Find where the given text appears and provide that cell's center as (x, y) coordinate. 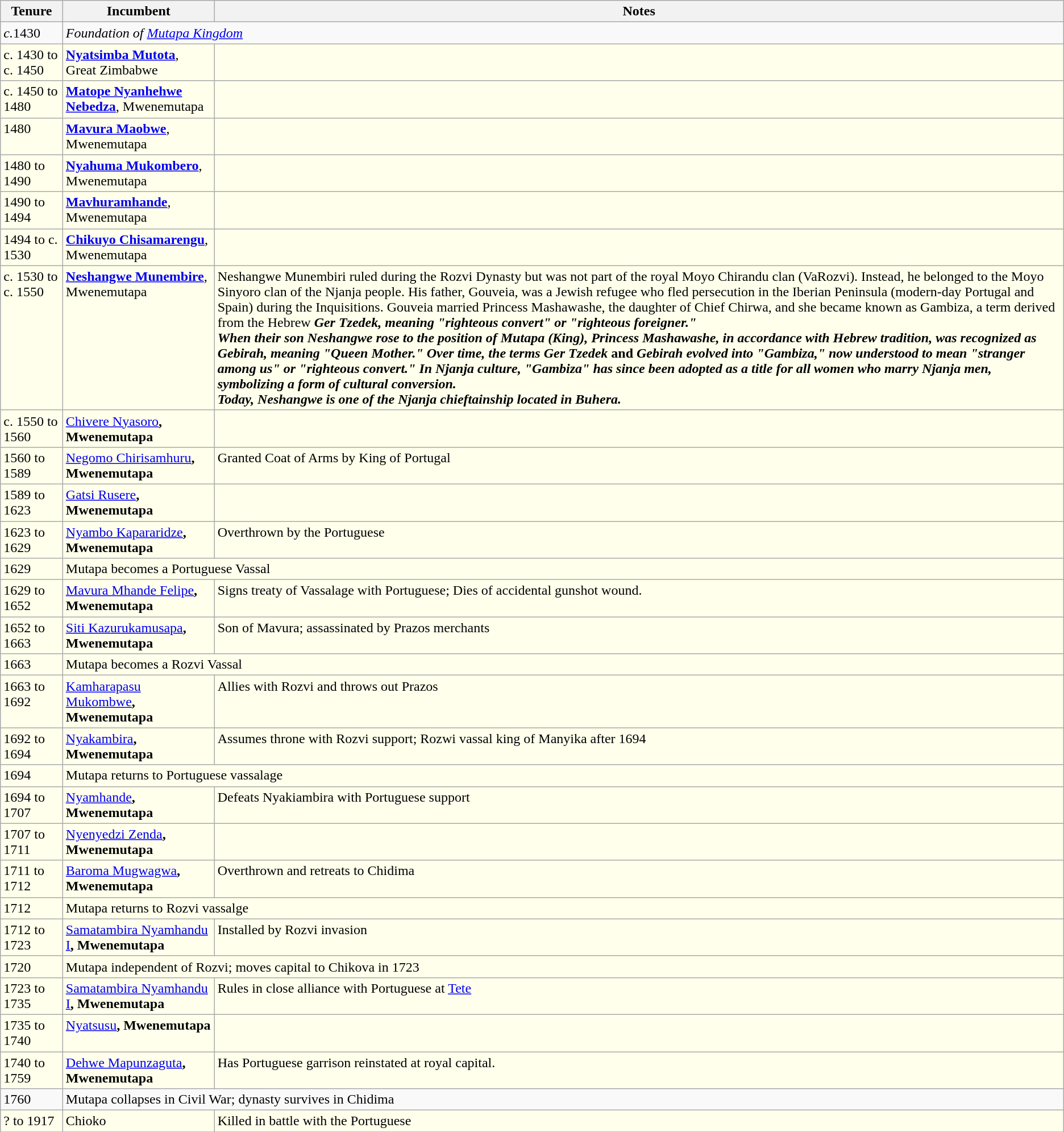
1663 to 1692 (32, 702)
Mutapa returns to Rozvi vassalge (563, 908)
Chivere Nyasoro, Mwenemutapa (139, 429)
Incumbent (139, 11)
Chioko (139, 1121)
Mavhuramhande, Mwenemutapa (139, 210)
Negomo Chirisamhuru, Mwenemutapa (139, 465)
Siti Kazurukamusapa, Mwenemutapa (139, 636)
Notes (639, 11)
Nyatsusu, Mwenemutapa (139, 1033)
1760 (32, 1100)
Rules in close alliance with Portuguese at Tete (639, 996)
1629 to 1652 (32, 598)
1480 (32, 136)
1735 to 1740 (32, 1033)
1720 (32, 967)
Signs treaty of Vassalage with Portuguese; Dies of accidental gunshot wound. (639, 598)
Baroma Mugwagwa, Mwenemutapa (139, 879)
1694 (32, 776)
Mutapa becomes a Rozvi Vassal (563, 665)
Foundation of Mutapa Kingdom (563, 33)
Killed in battle with the Portuguese (639, 1121)
1652 to 1663 (32, 636)
Neshangwe Munembire, Mwenemutapa (139, 338)
Defeats Nyakiambira with Portuguese support (639, 805)
1494 to c. 1530 (32, 247)
1712 (32, 908)
1694 to 1707 (32, 805)
Overthrown by the Portuguese (639, 539)
1589 to 1623 (32, 503)
Mutapa independent of Rozvi; moves capital to Chikova in 1723 (563, 967)
c. 1430 to c. 1450 (32, 63)
Allies with Rozvi and throws out Prazos (639, 702)
Dehwe Mapunzaguta, Mwenemutapa (139, 1070)
Nyenyedzi Zenda, Mwenemutapa (139, 841)
Mutapa collapses in Civil War; dynasty survives in Chidima (563, 1100)
Nyamhande, Mwenemutapa (139, 805)
c.1430 (32, 33)
1490 to 1494 (32, 210)
Mavura Mhande Felipe, Mwenemutapa (139, 598)
1723 to 1735 (32, 996)
c. 1550 to 1560 (32, 429)
1692 to 1694 (32, 746)
1623 to 1629 (32, 539)
c. 1530 to c. 1550 (32, 338)
Nyakambira, Mwenemutapa (139, 746)
Installed by Rozvi invasion (639, 937)
Gatsi Rusere, Mwenemutapa (139, 503)
Son of Mavura; assassinated by Prazos merchants (639, 636)
Mutapa returns to Portuguese vassalage (563, 776)
Tenure (32, 11)
Granted Coat of Arms by King of Portugal (639, 465)
1711 to 1712 (32, 879)
Mavura Maobwe, Mwenemutapa (139, 136)
Nyambo Kapararidze, Mwenemutapa (139, 539)
Assumes throne with Rozvi support; Rozwi vassal king of Manyika after 1694 (639, 746)
1712 to 1723 (32, 937)
1629 (32, 569)
? to 1917 (32, 1121)
1480 to 1490 (32, 173)
Chikuyo Chisamarengu, Mwenemutapa (139, 247)
Mutapa becomes a Portuguese Vassal (563, 569)
c. 1450 to 1480 (32, 99)
1740 to 1759 (32, 1070)
Kamharapasu Mukombwe, Mwenemutapa (139, 702)
Has Portuguese garrison reinstated at royal capital. (639, 1070)
Nyahuma Mukombero, Mwenemutapa (139, 173)
1707 to 1711 (32, 841)
Overthrown and retreats to Chidima (639, 879)
1560 to 1589 (32, 465)
1663 (32, 665)
Matope Nyanhehwe Nebedza, Mwenemutapa (139, 99)
Nyatsimba Mutota, Great Zimbabwe (139, 63)
